Capture the cell that displays the provided text and extract its [x, y] central coordinate. 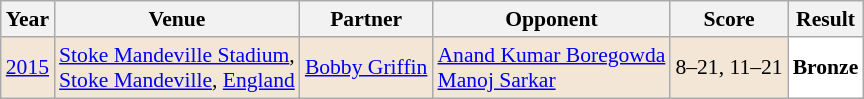
Anand Kumar Boregowda Manoj Sarkar [551, 68]
Venue [177, 19]
8–21, 11–21 [728, 68]
Result [826, 19]
2015 [28, 68]
Bronze [826, 68]
Stoke Mandeville Stadium,Stoke Mandeville, England [177, 68]
Year [28, 19]
Opponent [551, 19]
Partner [366, 19]
Score [728, 19]
Bobby Griffin [366, 68]
